For the text-containing cell, return its midpoint in (X, Y) coordinate format. 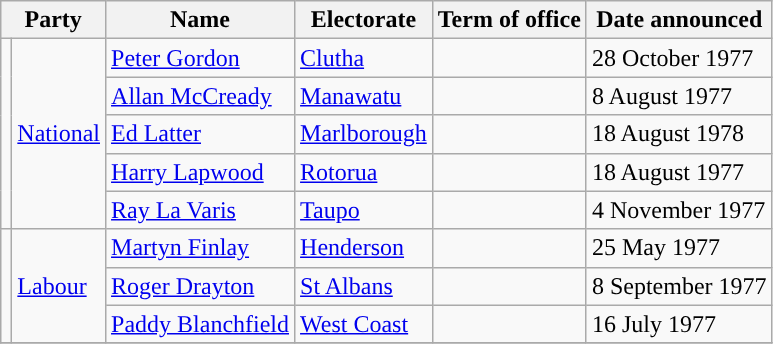
16 July 1977 (679, 324)
Electorate (364, 20)
Roger Drayton (200, 286)
Taupo (364, 210)
Allan McCready (200, 96)
Harry Lapwood (200, 172)
Name (200, 20)
8 September 1977 (679, 286)
Clutha (364, 58)
4 November 1977 (679, 210)
28 October 1977 (679, 58)
St Albans (364, 286)
Party (54, 20)
West Coast (364, 324)
Marlborough (364, 134)
18 August 1977 (679, 172)
Henderson (364, 248)
Rotorua (364, 172)
25 May 1977 (679, 248)
Ray La Varis (200, 210)
Date announced (679, 20)
Term of office (509, 20)
National (59, 134)
Manawatu (364, 96)
18 August 1978 (679, 134)
Ed Latter (200, 134)
Peter Gordon (200, 58)
Paddy Blanchfield (200, 324)
Martyn Finlay (200, 248)
Labour (59, 286)
8 August 1977 (679, 96)
